For the text-containing cell, return its midpoint in (x, y) coordinate format. 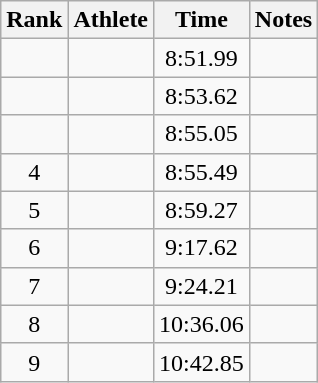
7 (34, 286)
8:55.05 (202, 134)
5 (34, 210)
Athlete (111, 20)
8:59.27 (202, 210)
9:24.21 (202, 286)
10:36.06 (202, 324)
9:17.62 (202, 248)
8 (34, 324)
4 (34, 172)
9 (34, 362)
8:51.99 (202, 58)
10:42.85 (202, 362)
6 (34, 248)
Time (202, 20)
8:53.62 (202, 96)
Rank (34, 20)
Notes (283, 20)
8:55.49 (202, 172)
